Extract the (X, Y) coordinate from the center of the cell holding the provided text.  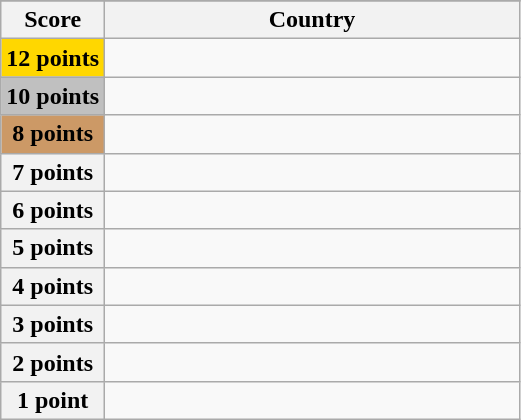
7 points (53, 172)
Country (312, 20)
6 points (53, 210)
1 point (53, 400)
2 points (53, 362)
10 points (53, 96)
8 points (53, 134)
4 points (53, 286)
Score (53, 20)
5 points (53, 248)
12 points (53, 58)
3 points (53, 324)
